Determine the [X, Y] coordinate at the center of the cell enclosing the given text.  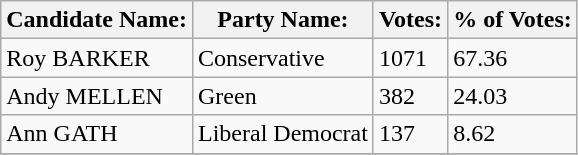
Conservative [282, 58]
382 [410, 96]
Liberal Democrat [282, 134]
Andy MELLEN [97, 96]
% of Votes: [513, 20]
8.62 [513, 134]
Party Name: [282, 20]
137 [410, 134]
Candidate Name: [97, 20]
1071 [410, 58]
24.03 [513, 96]
Roy BARKER [97, 58]
Votes: [410, 20]
Ann GATH [97, 134]
Green [282, 96]
67.36 [513, 58]
